Locate the cell with the specified text and output its [x, y] center coordinate. 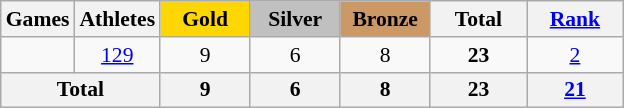
Rank [576, 19]
Athletes [117, 19]
21 [576, 90]
Silver [295, 19]
2 [576, 55]
Games [38, 19]
Bronze [385, 19]
Gold [205, 19]
129 [117, 55]
